Locate the cell with the specified text and output its [X, Y] center coordinate. 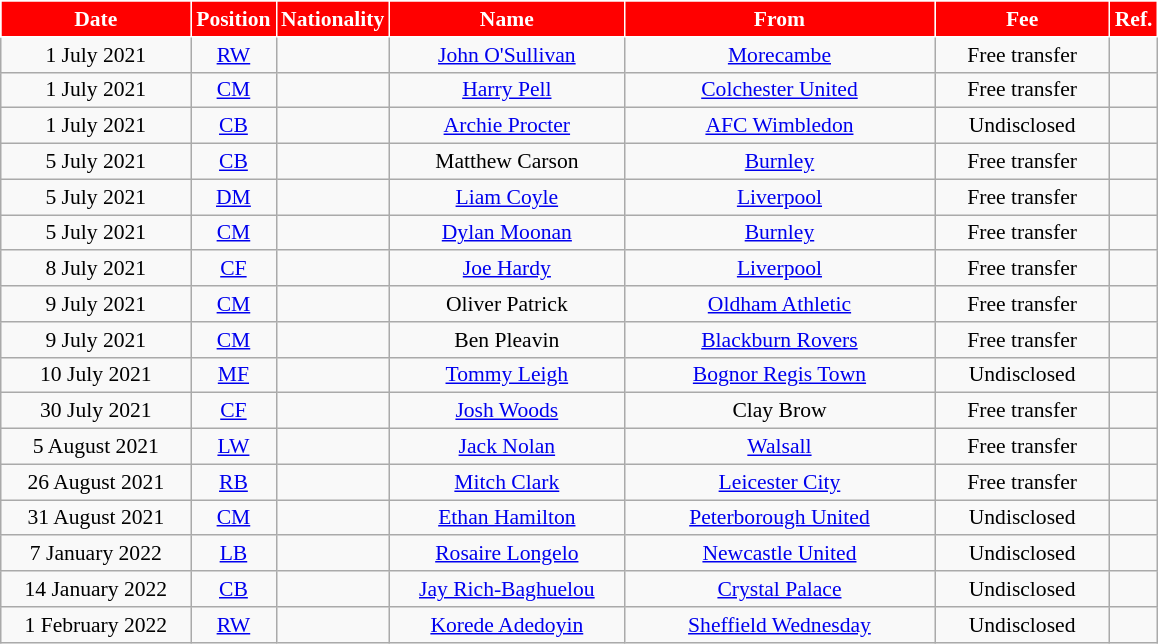
MF [234, 375]
Oliver Patrick [506, 304]
Position [234, 19]
5 August 2021 [96, 447]
Leicester City [779, 482]
8 July 2021 [96, 269]
Jay Rich-Baghuelou [506, 589]
26 August 2021 [96, 482]
Josh Woods [506, 411]
John O'Sullivan [506, 55]
Colchester United [779, 90]
AFC Wimbledon [779, 126]
30 July 2021 [96, 411]
Walsall [779, 447]
Dylan Moonan [506, 233]
Peterborough United [779, 518]
Liam Coyle [506, 197]
DM [234, 197]
Bognor Regis Town [779, 375]
RB [234, 482]
Ben Pleavin [506, 340]
Oldham Athletic [779, 304]
Crystal Palace [779, 589]
Tommy Leigh [506, 375]
Mitch Clark [506, 482]
Rosaire Longelo [506, 554]
Name [506, 19]
7 January 2022 [96, 554]
10 July 2021 [96, 375]
Date [96, 19]
31 August 2021 [96, 518]
Ref. [1134, 19]
LB [234, 554]
Blackburn Rovers [779, 340]
Matthew Carson [506, 162]
Jack Nolan [506, 447]
Ethan Hamilton [506, 518]
From [779, 19]
Sheffield Wednesday [779, 625]
14 January 2022 [96, 589]
LW [234, 447]
Fee [1022, 19]
Archie Procter [506, 126]
Korede Adedoyin [506, 625]
Joe Hardy [506, 269]
Harry Pell [506, 90]
1 February 2022 [96, 625]
Newcastle United [779, 554]
Nationality [332, 19]
Morecambe [779, 55]
Clay Brow [779, 411]
